Return the (X, Y) coordinate for the center point of the cell that contains the specified text.  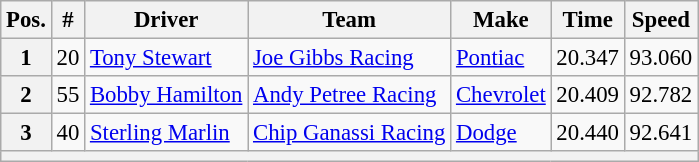
1 (26, 58)
Pontiac (501, 58)
55 (68, 95)
93.060 (660, 58)
92.782 (660, 95)
Dodge (501, 133)
Joe Gibbs Racing (350, 58)
Driver (166, 20)
Pos. (26, 20)
3 (26, 133)
20 (68, 58)
40 (68, 133)
Chevrolet (501, 95)
Bobby Hamilton (166, 95)
Sterling Marlin (166, 133)
92.641 (660, 133)
Make (501, 20)
Time (588, 20)
20.409 (588, 95)
Team (350, 20)
Speed (660, 20)
Chip Ganassi Racing (350, 133)
Andy Petree Racing (350, 95)
# (68, 20)
20.347 (588, 58)
2 (26, 95)
Tony Stewart (166, 58)
20.440 (588, 133)
